Scan for the cell matching the given text and deliver its (X, Y) coordinate at center. 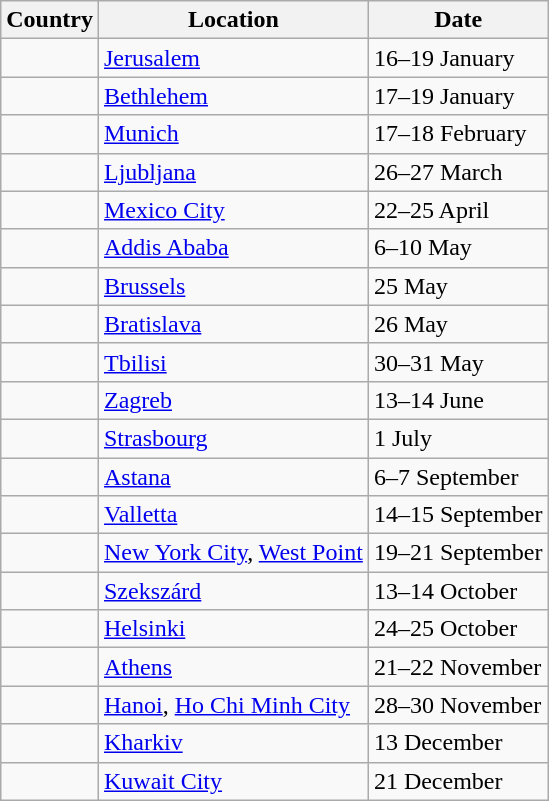
13–14 October (458, 591)
Location (233, 20)
Kharkiv (233, 743)
Bethlehem (233, 96)
Valletta (233, 515)
Zagreb (233, 400)
13–14 June (458, 400)
Helsinki (233, 629)
Tbilisi (233, 362)
Hanoi, Ho Chi Minh City (233, 705)
24–25 October (458, 629)
Date (458, 20)
Munich (233, 134)
17–18 February (458, 134)
Ljubljana (233, 172)
13 December (458, 743)
Mexico City (233, 210)
Strasbourg (233, 438)
Szekszárd (233, 591)
25 May (458, 286)
Country (50, 20)
28–30 November (458, 705)
19–21 September (458, 553)
16–19 January (458, 58)
Astana (233, 477)
26–27 March (458, 172)
6–10 May (458, 248)
14–15 September (458, 515)
Addis Ababa (233, 248)
30–31 May (458, 362)
New York City, West Point (233, 553)
Jerusalem (233, 58)
6–7 September (458, 477)
Athens (233, 667)
22–25 April (458, 210)
Bratislava (233, 324)
26 May (458, 324)
1 July (458, 438)
Kuwait City (233, 781)
21–22 November (458, 667)
Brussels (233, 286)
17–19 January (458, 96)
21 December (458, 781)
